Scan for the cell matching the given text and deliver its (x, y) coordinate at center. 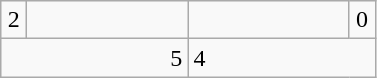
2 (14, 20)
4 (282, 58)
0 (362, 20)
5 (94, 58)
